Scan for the cell matching the given text and deliver its [x, y] coordinate at center. 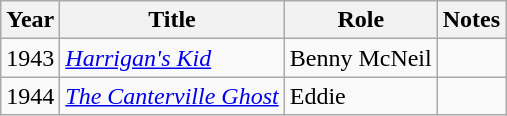
1943 [30, 58]
Eddie [360, 96]
Harrigan's Kid [172, 58]
Title [172, 20]
Role [360, 20]
Benny McNeil [360, 58]
Year [30, 20]
1944 [30, 96]
The Canterville Ghost [172, 96]
Notes [471, 20]
